Pinpoint the cell where the given text exists, returning its [X, Y] midpoint coordinate. 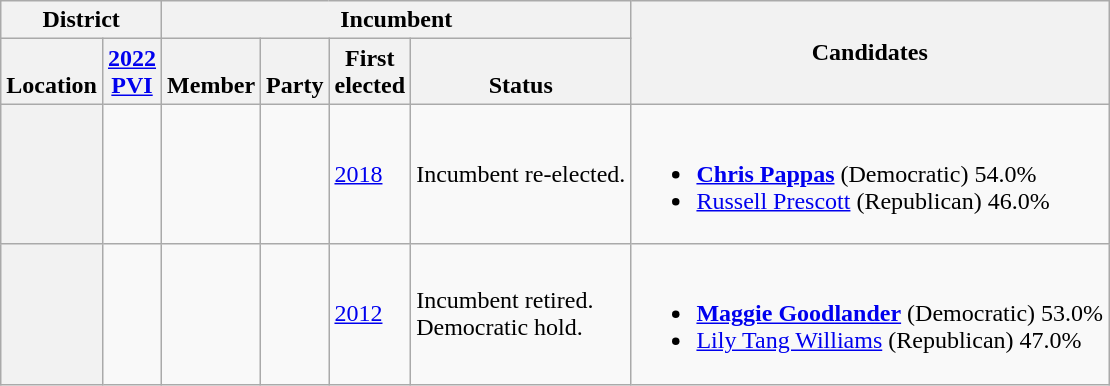
Incumbent [396, 20]
Status [521, 72]
Location [52, 72]
2012 [370, 314]
2022PVI [132, 72]
2018 [370, 174]
Incumbent retired.Democratic hold. [521, 314]
Incumbent re-elected. [521, 174]
Candidates [870, 52]
Firstelected [370, 72]
Member [212, 72]
Maggie Goodlander (Democratic) 53.0%Lily Tang Williams (Republican) 47.0% [870, 314]
District [82, 20]
Chris Pappas (Democratic) 54.0%Russell Prescott (Republican) 46.0% [870, 174]
Party [295, 72]
